Identify which cell holds the provided text, then report its (x, y) central coordinate. 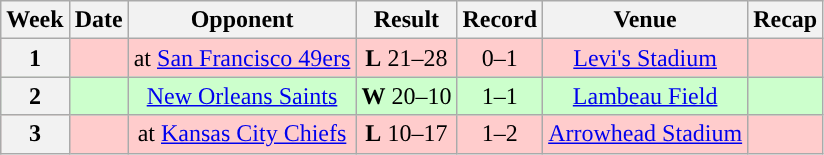
at San Francisco 49ers (242, 58)
Levi's Stadium (646, 58)
at Kansas City Chiefs (242, 134)
Venue (646, 20)
Record (500, 20)
Date (98, 20)
Week (35, 20)
0–1 (500, 58)
New Orleans Saints (242, 96)
Opponent (242, 20)
2 (35, 96)
W 20–10 (406, 96)
3 (35, 134)
1–2 (500, 134)
Lambeau Field (646, 96)
Arrowhead Stadium (646, 134)
Result (406, 20)
L 21–28 (406, 58)
1 (35, 58)
Recap (786, 20)
L 10–17 (406, 134)
1–1 (500, 96)
